Locate the cell with the specified text and output its (X, Y) center coordinate. 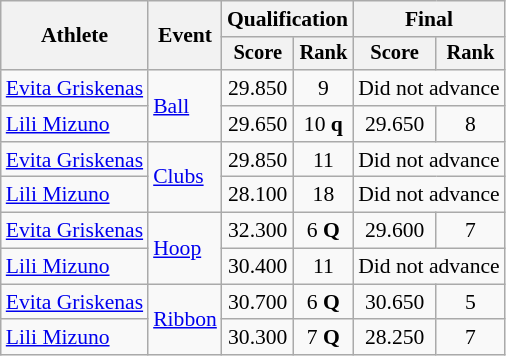
Hoop (185, 248)
32.300 (258, 231)
10 q (324, 124)
8 (470, 124)
Ball (185, 106)
30.700 (258, 302)
30.650 (394, 302)
18 (324, 195)
Athlete (74, 36)
9 (324, 88)
29.600 (394, 231)
28.100 (258, 195)
5 (470, 302)
Final (429, 19)
7 Q (324, 338)
Qualification (288, 19)
Event (185, 36)
Ribbon (185, 320)
28.250 (394, 338)
30.300 (258, 338)
Clubs (185, 178)
30.400 (258, 267)
